From the cell containing the given text, extract its center point as [x, y] coordinate. 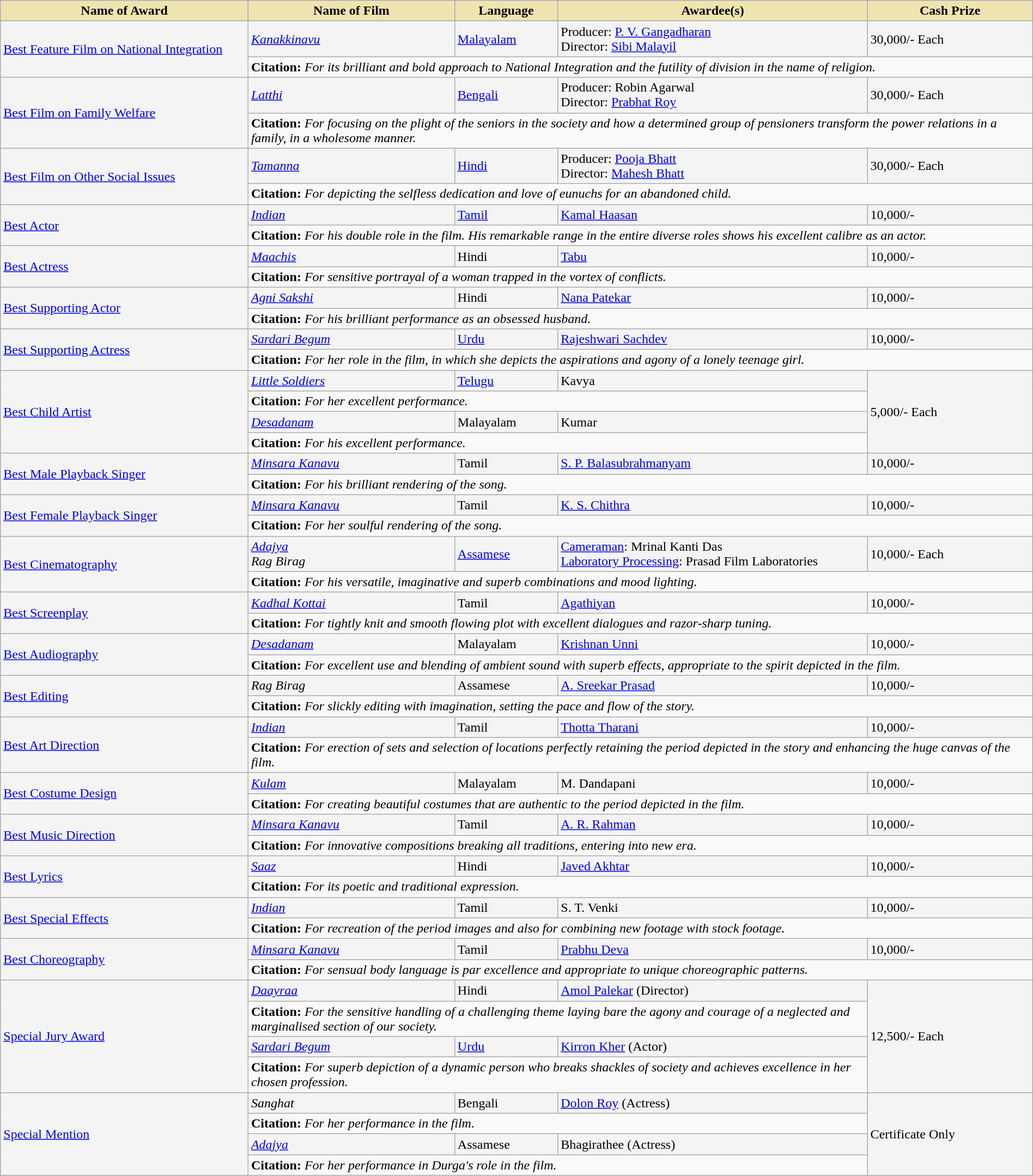
Kulam [351, 783]
Producer: Pooja BhattDirector: Mahesh Bhatt [713, 166]
Best Supporting Actor [124, 308]
Citation: For slickly editing with imagination, setting the pace and flow of the story. [640, 706]
Best Supporting Actress [124, 350]
Prabhu Deva [713, 949]
Agni Sakshi [351, 297]
Best Special Effects [124, 918]
Awardee(s) [713, 11]
Citation: For his excellent performance. [558, 443]
Best Female Playback Singer [124, 515]
Kadhal Kottai [351, 602]
Best Male Playback Singer [124, 474]
Best Costume Design [124, 794]
Best Editing [124, 696]
Kumar [713, 422]
Citation: For the sensitive handling of a challenging theme laying bare the agony and courage of a neglected and marginalised section of our society. [558, 1019]
Telugu [506, 381]
S. P. Balasubrahmanyam [713, 464]
Maachis [351, 256]
Special Mention [124, 1134]
Best Lyrics [124, 876]
Citation: For tightly knit and smooth flowing plot with excellent dialogues and razor-sharp tuning. [640, 623]
Citation: For her soulful rendering of the song. [640, 526]
M. Dandapani [713, 783]
Best Feature Film on National Integration [124, 49]
Citation: For her role in the film, in which she depicts the aspirations and agony of a lonely teenage girl. [640, 360]
A. R. Rahman [713, 825]
Language [506, 11]
Best Choreography [124, 959]
Best Film on Family Welfare [124, 113]
Citation: For his double role in the film. His remarkable range in the entire diverse roles shows his excellent calibre as an actor. [640, 235]
Rag Birag [351, 686]
Producer: Robin AgarwalDirector: Prabhat Roy [713, 95]
Latthi [351, 95]
Cameraman: Mrinal Kanti DasLaboratory Processing: Prasad Film Laboratories [713, 553]
10,000/- Each [950, 553]
Citation: For creating beautiful costumes that are authentic to the period depicted in the film. [640, 804]
Name of Award [124, 11]
Citation: For her performance in the film. [558, 1124]
Rajeshwari Sachdev [713, 339]
Amol Palekar (Director) [713, 990]
AdajyaRag Birag [351, 553]
Best Actor [124, 225]
Citation: For his brilliant rendering of the song. [640, 484]
Citation: For depicting the selfless dedication and love of eunuchs for an abandoned child. [640, 194]
Best Audiography [124, 654]
Best Art Direction [124, 745]
Saaz [351, 866]
Special Jury Award [124, 1036]
A. Sreekar Prasad [713, 686]
Certificate Only [950, 1134]
Citation: For her performance in Durga's role in the film. [558, 1165]
Citation: For superb depiction of a dynamic person who breaks shackles of society and achieves excellence in her chosen profession. [558, 1075]
Citation: For sensual body language is par excellence and appropriate to unique choreographic patterns. [640, 970]
Best Child Artist [124, 412]
Citation: For excellent use and blending of ambient sound with superb effects, appropriate to the spirit depicted in the film. [640, 665]
Javed Akhtar [713, 866]
Citation: For recreation of the period images and also for combining new footage with stock footage. [640, 928]
Nana Patekar [713, 297]
Best Cinematography [124, 564]
Kamal Haasan [713, 215]
Dolon Roy (Actress) [713, 1103]
Tamanna [351, 166]
Citation: For his versatile, imaginative and superb combinations and mood lighting. [640, 582]
Cash Prize [950, 11]
Best Actress [124, 266]
Citation: For innovative compositions breaking all traditions, entering into new era. [640, 845]
K. S. Chithra [713, 505]
Kanakkinavu [351, 39]
Agathiyan [713, 602]
Citation: For its poetic and traditional expression. [640, 887]
Daayraa [351, 990]
Citation: For its brilliant and bold approach to National Integration and the futility of division in the name of religion. [640, 67]
Name of Film [351, 11]
S. T. Venki [713, 907]
Citation: For her excellent performance. [558, 401]
5,000/- Each [950, 412]
Tabu [713, 256]
Bhagirathee (Actress) [713, 1144]
Kavya [713, 381]
Producer: P. V. GangadharanDirector: Sibi Malayil [713, 39]
Best Screenplay [124, 613]
Best Music Direction [124, 835]
Adajya [351, 1144]
Thotta Tharani [713, 727]
Citation: For his brilliant performance as an obsessed husband. [640, 319]
Krishnan Unni [713, 644]
Sanghat [351, 1103]
Citation: For sensitive portrayal of a woman trapped in the vortex of conflicts. [640, 277]
Kirron Kher (Actor) [713, 1047]
12,500/- Each [950, 1036]
Little Soldiers [351, 381]
Best Film on Other Social Issues [124, 176]
